Find where the given text appears and provide that cell's center as (X, Y) coordinate. 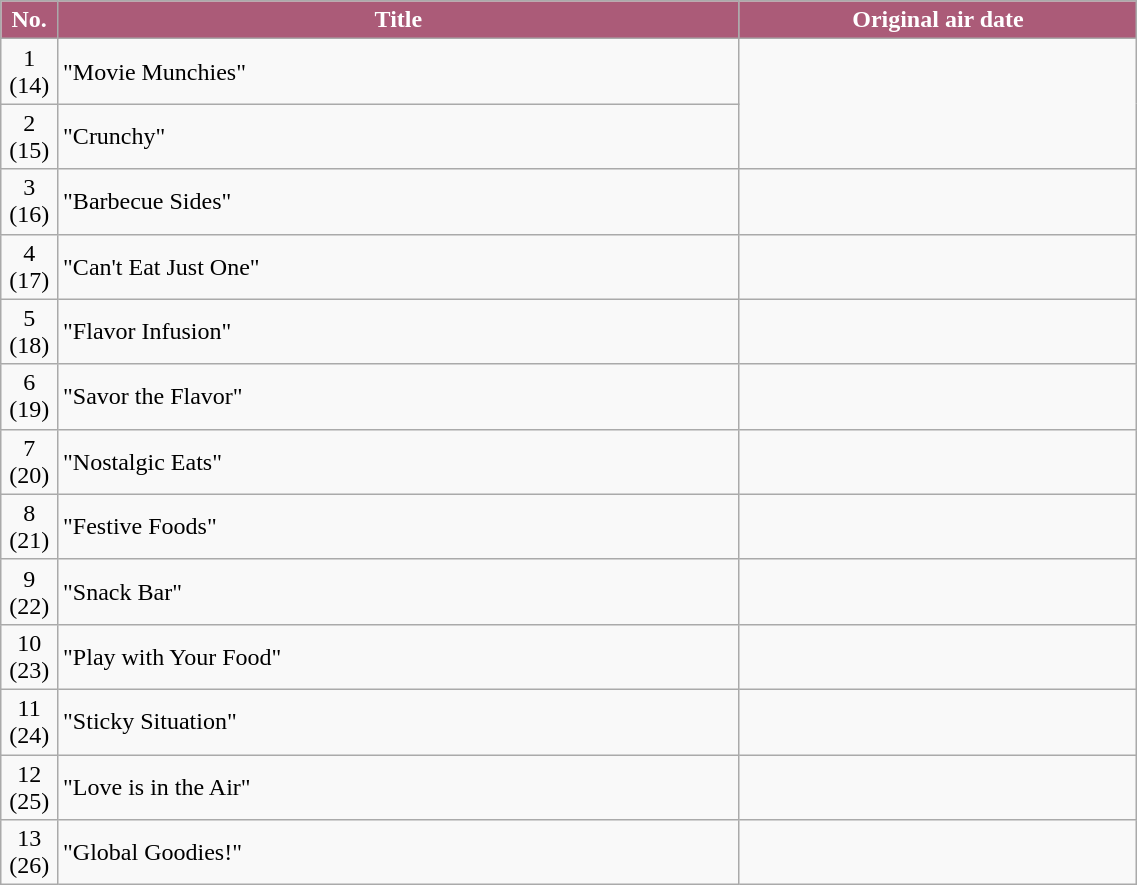
Title (399, 20)
"Crunchy" (399, 136)
"Movie Munchies" (399, 72)
Original air date (938, 20)
10 (23) (30, 656)
"Snack Bar" (399, 592)
13 (26) (30, 852)
"Barbecue Sides" (399, 202)
No. (30, 20)
2 (15) (30, 136)
7 (20) (30, 462)
8 (21) (30, 526)
11 (24) (30, 722)
12 (25) (30, 786)
"Festive Foods" (399, 526)
1 (14) (30, 72)
"Love is in the Air" (399, 786)
"Can't Eat Just One" (399, 266)
"Global Goodies!" (399, 852)
5 (18) (30, 332)
4 (17) (30, 266)
"Savor the Flavor" (399, 396)
6 (19) (30, 396)
"Flavor Infusion" (399, 332)
9 (22) (30, 592)
3 (16) (30, 202)
"Play with Your Food" (399, 656)
"Sticky Situation" (399, 722)
"Nostalgic Eats" (399, 462)
